Search for the cell housing the specified text and yield its (X, Y) center coordinate. 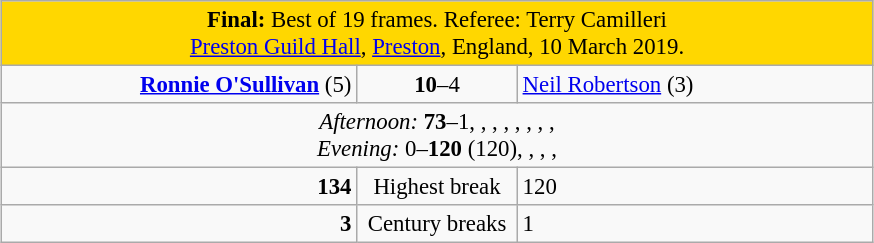
134 (179, 187)
Afternoon: 73–1, , , , , , , , Evening: 0–120 (120), , , , (437, 136)
10–4 (438, 85)
1 (695, 224)
Century breaks (438, 224)
Neil Robertson (3) (695, 85)
Ronnie O'Sullivan (5) (179, 85)
Highest break (438, 187)
3 (179, 224)
Final: Best of 19 frames. Referee: Terry CamilleriPreston Guild Hall, Preston, England, 10 March 2019. (437, 34)
120 (695, 187)
